From the cell containing the given text, extract its center point as (X, Y) coordinate. 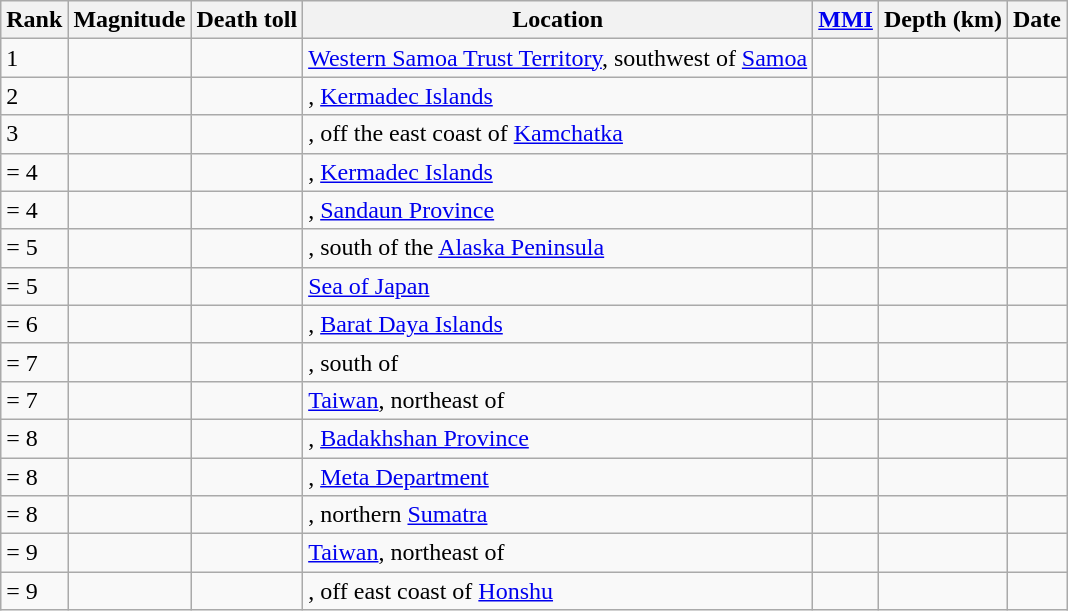
Western Samoa Trust Territory, southwest of Samoa (558, 58)
Date (1038, 20)
, Badakhshan Province (558, 438)
Sea of Japan (558, 286)
, Meta Department (558, 477)
, Sandaun Province (558, 210)
, off east coast of Honshu (558, 591)
= 6 (34, 324)
MMI (846, 20)
Death toll (247, 20)
, Barat Daya Islands (558, 324)
2 (34, 96)
Rank (34, 20)
, south of the Alaska Peninsula (558, 248)
Depth (km) (942, 20)
Magnitude (130, 20)
3 (34, 134)
, off the east coast of Kamchatka (558, 134)
, northern Sumatra (558, 515)
1 (34, 58)
Location (558, 20)
, south of (558, 362)
